Detect which cell encompasses the target text, then output its [X, Y] center coordinate. 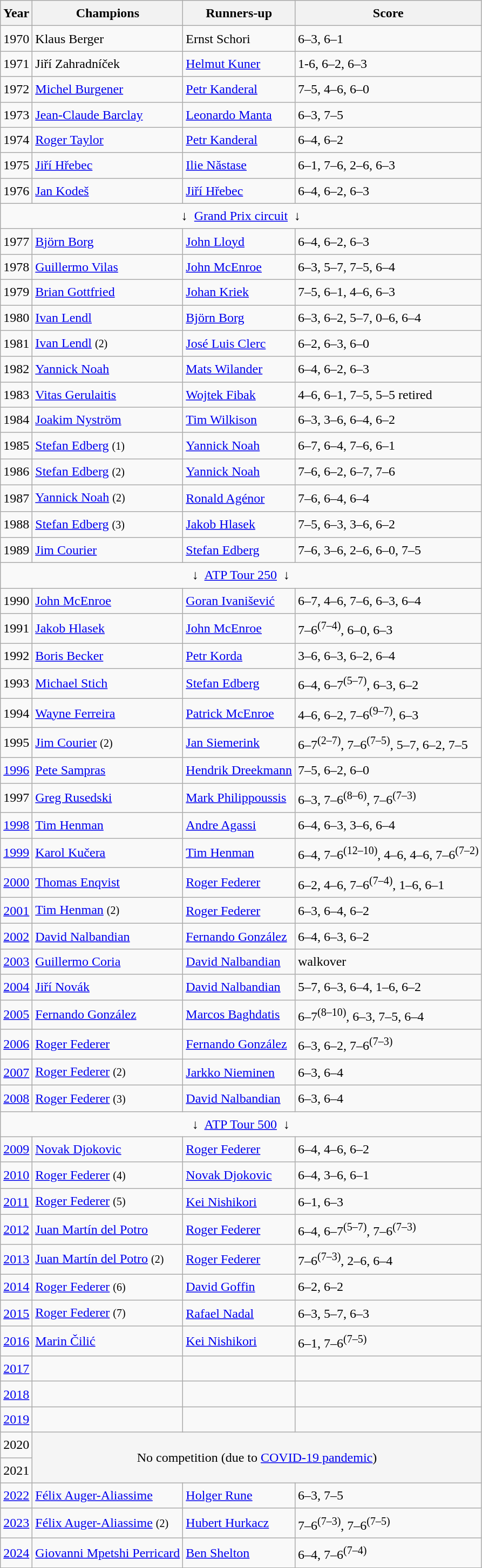
Ilie Năstase [239, 165]
1982 [16, 369]
Marin Čilić [108, 1342]
Jean-Claude Barclay [108, 114]
2003 [16, 962]
walkover [388, 962]
2024 [16, 1553]
2007 [16, 1072]
1971 [16, 64]
6–2, 6–2 [388, 1288]
Jarkko Nieminen [239, 1072]
1980 [16, 318]
Tim Wilkison [239, 419]
Juan Martín del Potro [108, 1229]
6–1, 7–6, 2–6, 6–3 [388, 165]
6–3, 7–6(8–6), 7–6(7–3) [388, 798]
1984 [16, 419]
David Goffin [239, 1288]
6–1, 6–3 [388, 1201]
Mark Philippoussis [239, 798]
1979 [16, 292]
Roger Federer (6) [108, 1288]
Jiří Zahradníček [108, 64]
Karol Kučera [108, 853]
2013 [16, 1260]
Year [16, 13]
Félix Auger-Aliassime [108, 1496]
7–6(7–3), 2–6, 6–4 [388, 1260]
1986 [16, 472]
Wojtek Fibak [239, 395]
1983 [16, 395]
1993 [16, 684]
Leonardo Manta [239, 114]
6–4, 7–6(12–10), 4–6, 4–6, 7–6(7–2) [388, 853]
6–7(2–7), 7–6(7–5), 5–7, 6–2, 7–5 [388, 743]
1991 [16, 629]
1990 [16, 601]
Jan Kodeš [108, 191]
Hendrik Dreekmann [239, 770]
6–4, 4–6, 6–2 [388, 1150]
2004 [16, 987]
Ivan Lendl [108, 318]
2022 [16, 1496]
1995 [16, 743]
John Lloyd [239, 242]
Ivan Lendl (2) [108, 344]
1989 [16, 550]
Guillermo Vilas [108, 266]
Ernst Schori [239, 39]
2008 [16, 1099]
Guillermo Coria [108, 962]
Pete Sampras [108, 770]
Roger Federer (2) [108, 1072]
↓ ATP Tour 250 ↓ [241, 576]
1987 [16, 498]
Tim Henman (2) [108, 910]
6–3, 5–7, 7–5, 6–4 [388, 266]
Wayne Ferreira [108, 713]
3–6, 6–3, 6–2, 6–4 [388, 656]
Score [388, 13]
Jiří Novák [108, 987]
Ronald Agénor [239, 498]
2006 [16, 1044]
Roger Federer (3) [108, 1099]
6–3, 5–7, 6–3 [388, 1313]
Champions [108, 13]
6–2, 4–6, 7–6(7–4), 1–6, 6–1 [388, 882]
2011 [16, 1201]
6–3, 6–2, 7–6(7–3) [388, 1044]
1970 [16, 39]
Klaus Berger [108, 39]
6–4, 6–2 [388, 140]
Patrick McEnroe [239, 713]
Roger Federer (7) [108, 1313]
2005 [16, 1015]
2002 [16, 936]
Félix Auger-Aliassime (2) [108, 1523]
Marcos Baghdatis [239, 1015]
Stefan Edberg (3) [108, 524]
1978 [16, 266]
1994 [16, 713]
2017 [16, 1368]
Stefan Edberg (1) [108, 445]
Andre Agassi [239, 825]
1988 [16, 524]
2001 [16, 910]
2012 [16, 1229]
Vitas Gerulaitis [108, 395]
7–6, 3–6, 2–6, 6–0, 7–5 [388, 550]
6–2, 6–3, 6–0 [388, 344]
1985 [16, 445]
6–4, 6–3, 6–2 [388, 936]
2018 [16, 1394]
2015 [16, 1313]
4–6, 6–2, 7–6(9–7), 6–3 [388, 713]
1981 [16, 344]
6–4, 3–6, 6–1 [388, 1175]
7–6, 6–4, 6–4 [388, 498]
7–5, 6–2, 6–0 [388, 770]
6–7, 4–6, 7–6, 6–3, 6–4 [388, 601]
2021 [16, 1470]
6–1, 7–6(7–5) [388, 1342]
Yannick Noah (2) [108, 498]
2023 [16, 1523]
2014 [16, 1288]
Michel Burgener [108, 90]
1977 [16, 242]
6–3, 6–4, 6–2 [388, 910]
6–3, 6–1 [388, 39]
Johan Kriek [239, 292]
6–7(8–10), 6–3, 7–5, 6–4 [388, 1015]
6–7, 6–4, 7–6, 6–1 [388, 445]
6–4, 7–6(7–4) [388, 1553]
Roger Federer (5) [108, 1201]
Giovanni Mpetshi Perricard [108, 1553]
1996 [16, 770]
6–3, 3–6, 6–4, 6–2 [388, 419]
7–5, 6–3, 3–6, 6–2 [388, 524]
1976 [16, 191]
Brian Gottfried [108, 292]
1975 [16, 165]
7–6(7–3), 7–6(7–5) [388, 1523]
2019 [16, 1419]
1998 [16, 825]
1973 [16, 114]
7–5, 4–6, 6–0 [388, 90]
Boris Becker [108, 656]
6–4, 6–7(5–7), 6–3, 6–2 [388, 684]
6–3, 6–2, 5–7, 0–6, 6–4 [388, 318]
Helmut Kuner [239, 64]
Roger Taylor [108, 140]
Ben Shelton [239, 1553]
Juan Martín del Potro (2) [108, 1260]
José Luis Clerc [239, 344]
2009 [16, 1150]
Petr Korda [239, 656]
Greg Rusedski [108, 798]
↓ Grand Prix circuit ↓ [241, 216]
Rafael Nadal [239, 1313]
7–5, 6–1, 4–6, 6–3 [388, 292]
6–4, 6–7(5–7), 7–6(7–3) [388, 1229]
Jim Courier (2) [108, 743]
Hubert Hurkacz [239, 1523]
2000 [16, 882]
↓ ATP Tour 500 ↓ [241, 1124]
Goran Ivanišević [239, 601]
1-6, 6–2, 6–3 [388, 64]
Thomas Enqvist [108, 882]
Jim Courier [108, 550]
1999 [16, 853]
No competition (due to COVID-19 pandemic) [257, 1457]
Stefan Edberg (2) [108, 472]
Roger Federer (4) [108, 1175]
Jan Siemerink [239, 743]
Michael Stich [108, 684]
2010 [16, 1175]
Runners-up [239, 13]
1997 [16, 798]
Holger Rune [239, 1496]
5–7, 6–3, 6–4, 1–6, 6–2 [388, 987]
1972 [16, 90]
1992 [16, 656]
7–6, 6–2, 6–7, 7–6 [388, 472]
Joakim Nyström [108, 419]
6–4, 6–3, 3–6, 6–4 [388, 825]
1974 [16, 140]
Mats Wilander [239, 369]
2020 [16, 1445]
7–6(7–4), 6–0, 6–3 [388, 629]
2016 [16, 1342]
4–6, 6–1, 7–5, 5–5 retired [388, 395]
